Provide the [x, y] coordinate of the cell's center where the given text is located.  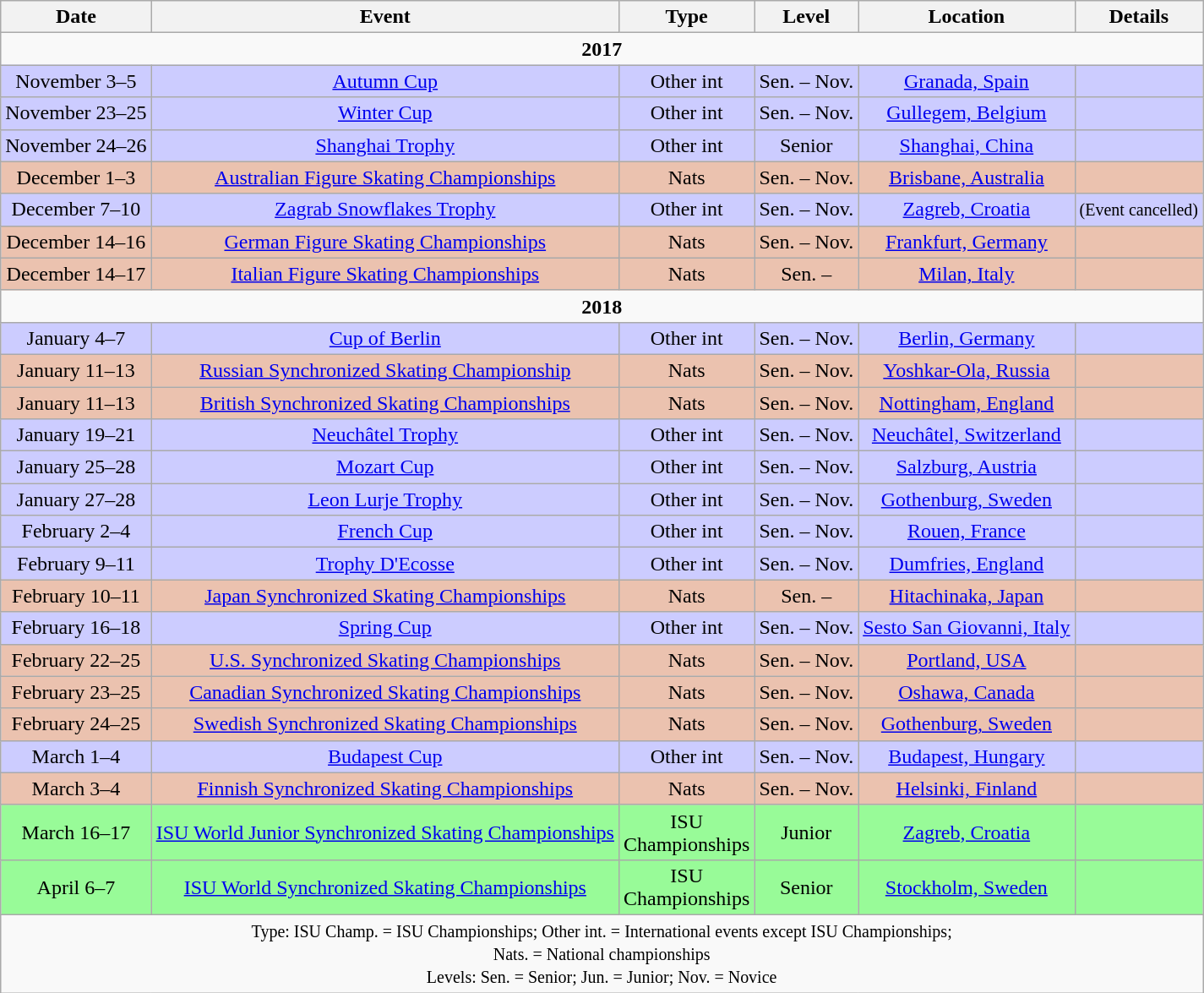
Junior [806, 832]
November 3–5 [76, 81]
December 1–3 [76, 177]
British Synchronized Skating Championships [385, 403]
Zagrab Snowflakes Trophy [385, 210]
Dumfries, England [967, 564]
Portland, USA [967, 660]
Oshawa, Canada [967, 692]
2017 [602, 49]
Japan Synchronized Skating Championships [385, 596]
Berlin, Germany [967, 338]
January 4–7 [76, 338]
U.S. Synchronized Skating Championships [385, 660]
Leon Lurje Trophy [385, 499]
February 10–11 [76, 596]
Winter Cup [385, 113]
February 9–11 [76, 564]
December 7–10 [76, 210]
Mozart Cup [385, 467]
ISU World Junior Synchronized Skating Championships [385, 832]
Sesto San Giovanni, Italy [967, 628]
February 23–25 [76, 692]
Helsinki, Finland [967, 788]
Event [385, 17]
Italian Figure Skating Championships [385, 274]
Budapest Cup [385, 756]
Autumn Cup [385, 81]
French Cup [385, 532]
Type [686, 17]
December 14–16 [76, 242]
Rouen, France [967, 532]
German Figure Skating Championships [385, 242]
February 2–4 [76, 532]
March 3–4 [76, 788]
Finnish Synchronized Skating Championships [385, 788]
November 24–26 [76, 145]
Neuchâtel Trophy [385, 435]
Gullegem, Belgium [967, 113]
Date [76, 17]
February 16–18 [76, 628]
January 27–28 [76, 499]
February 24–25 [76, 724]
Granada, Spain [967, 81]
Neuchâtel, Switzerland [967, 435]
March 1–4 [76, 756]
Shanghai Trophy [385, 145]
Frankfurt, Germany [967, 242]
Brisbane, Australia [967, 177]
Yoshkar-Ola, Russia [967, 370]
April 6–7 [76, 887]
Stockholm, Sweden [967, 887]
Australian Figure Skating Championships [385, 177]
Russian Synchronized Skating Championship [385, 370]
(Event cancelled) [1139, 210]
Canadian Synchronized Skating Championships [385, 692]
Details [1139, 17]
January 25–28 [76, 467]
November 23–25 [76, 113]
Hitachinaka, Japan [967, 596]
Nottingham, England [967, 403]
Budapest, Hungary [967, 756]
Cup of Berlin [385, 338]
Swedish Synchronized Skating Championships [385, 724]
Level [806, 17]
Salzburg, Austria [967, 467]
Shanghai, China [967, 145]
February 22–25 [76, 660]
December 14–17 [76, 274]
2018 [602, 306]
January 19–21 [76, 435]
Milan, Italy [967, 274]
ISU World Synchronized Skating Championships [385, 887]
March 16–17 [76, 832]
Location [967, 17]
Trophy D'Ecosse [385, 564]
Spring Cup [385, 628]
